Determine the [x, y] coordinate at the center of the cell enclosing the given text.  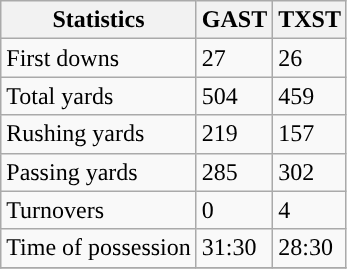
27 [234, 58]
157 [310, 134]
Rushing yards [99, 134]
Total yards [99, 96]
4 [310, 210]
0 [234, 210]
Passing yards [99, 172]
Time of possession [99, 248]
Statistics [99, 20]
First downs [99, 58]
31:30 [234, 248]
GAST [234, 20]
28:30 [310, 248]
219 [234, 134]
302 [310, 172]
TXST [310, 20]
26 [310, 58]
459 [310, 96]
504 [234, 96]
Turnovers [99, 210]
285 [234, 172]
